Return the (x, y) coordinate for the center point of the cell that contains the specified text.  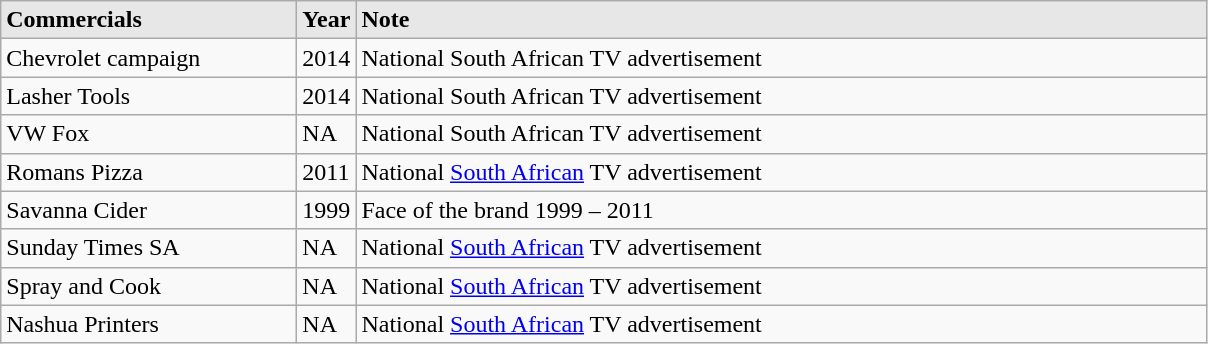
1999 (326, 210)
Sunday Times SA (149, 248)
Commercials (149, 20)
Year (326, 20)
Lasher Tools (149, 96)
VW Fox (149, 134)
Nashua Printers (149, 324)
Face of the brand 1999 – 2011 (782, 210)
Note (782, 20)
Spray and Cook (149, 286)
2011 (326, 172)
Chevrolet campaign (149, 58)
Savanna Cider (149, 210)
Romans Pizza (149, 172)
